Return the (X, Y) coordinate for the center point of the cell that contains the specified text.  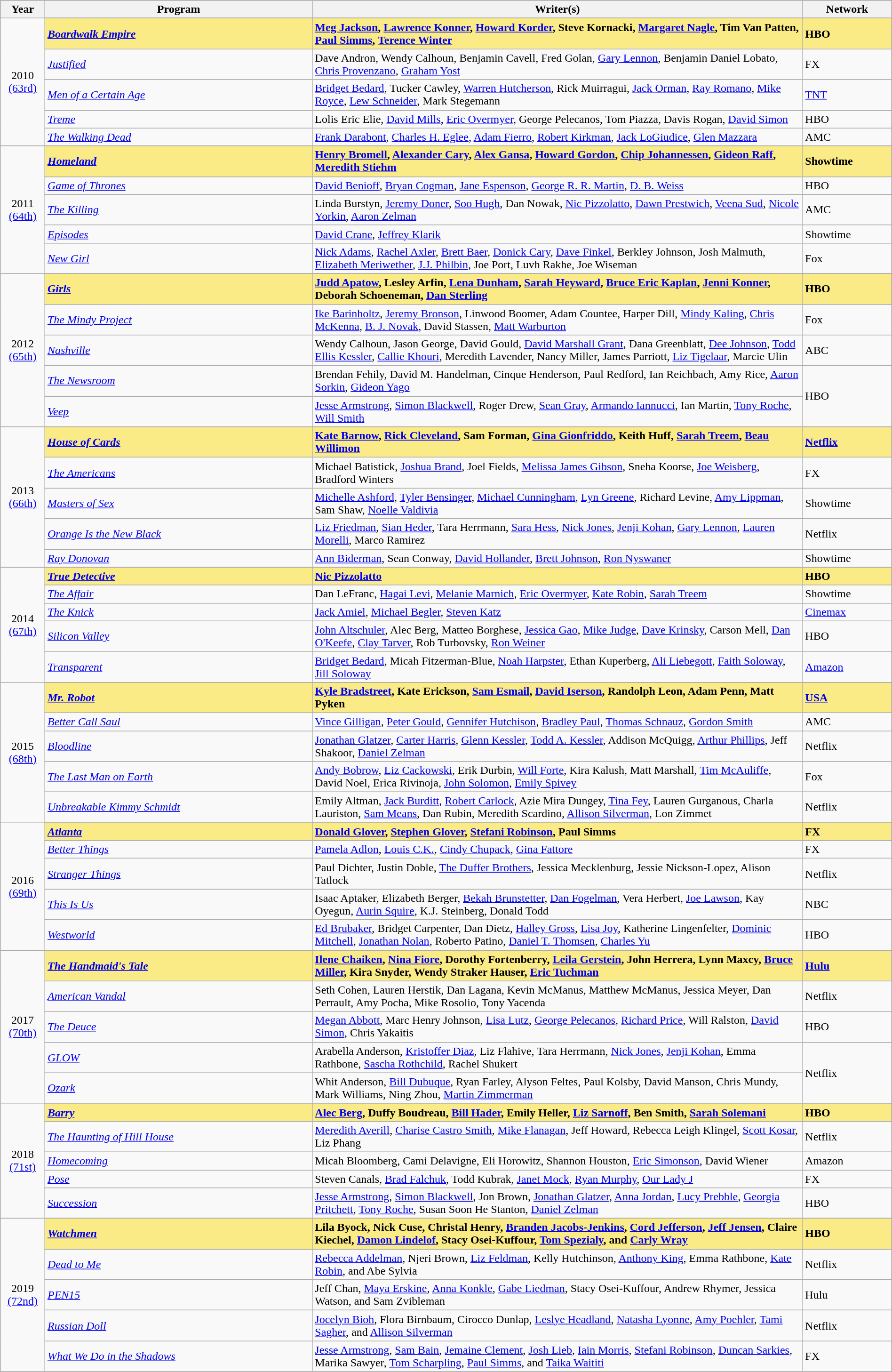
2012(65th) (23, 350)
Meredith Averill, Charise Castro Smith, Mike Flanagan, Jeff Howard, Rebecca Leigh Klingel, Scott Kosar, Liz Phang (557, 1136)
Meg Jackson, Lawrence Konner, Howard Korder, Steve Kornacki, Margaret Nagle, Tim Van Patten, Paul Simms, Terence Winter (557, 34)
Vince Gilligan, Peter Gould, Gennifer Hutchison, Bradley Paul, Thomas Schnauz, Gordon Smith (557, 722)
USA (847, 698)
Jesse Armstrong, Simon Blackwell, Roger Drew, Sean Gray, Armando Iannucci, Ian Martin, Tony Roche, Will Smith (557, 411)
Ozark (178, 1088)
True Detective (178, 576)
Ray Donovan (178, 558)
GLOW (178, 1057)
Kyle Bradstreet, Kate Erickson, Sam Esmail, David Iserson, Randolph Leon, Adam Penn, Matt Pyken (557, 698)
Better Call Saul (178, 722)
Michelle Ashford, Tyler Bensinger, Michael Cunningham, Lyn Greene, Richard Levine, Amy Lippman, Sam Shaw, Noelle Valdivia (557, 504)
Program (178, 9)
David Crane, Jeffrey Klarik (557, 234)
TNT (847, 95)
Mr. Robot (178, 698)
Bloodline (178, 746)
Bridget Bedard, Micah Fitzerman-Blue, Noah Harpster, Ethan Kuperberg, Ali Liebegott, Faith Soloway, Jill Soloway (557, 666)
The Walking Dead (178, 137)
What We Do in the Shadows (178, 1356)
Ike Barinholtz, Jeremy Bronson, Linwood Boomer, Adam Countee, Harper Dill, Mindy Kaling, Chris McKenna, B. J. Novak, David Stassen, Matt Warburton (557, 319)
Isaac Aptaker, Elizabeth Berger, Bekah Brunstetter, Dan Fogelman, Vera Herbert, Joe Lawson, Kay Oyegun, Aurin Squire, K.J. Steinberg, Donald Todd (557, 905)
Writer(s) (557, 9)
Veep (178, 411)
NBC (847, 905)
2013(66th) (23, 497)
2019(72nd) (23, 1295)
ABC (847, 350)
This Is Us (178, 905)
Bridget Bedard, Tucker Cawley, Warren Hutcherson, Rick Muirragui, Jack Orman, Ray Romano, Mike Royce, Lew Schneider, Mark Stegemann (557, 95)
Westworld (178, 935)
Better Things (178, 850)
Donald Glover, Stephen Glover, Stefani Robinson, Paul Simms (557, 832)
Boardwalk Empire (178, 34)
Men of a Certain Age (178, 95)
The Haunting of Hill House (178, 1136)
Steven Canals, Brad Falchuk, Todd Kubrak, Janet Mock, Ryan Murphy, Our Lady J (557, 1179)
2011(64th) (23, 210)
Brendan Fehily, David M. Handelman, Cinque Henderson, Paul Redford, Ian Reichbach, Amy Rice, Aaron Sorkin, Gideon Yago (557, 381)
Orange Is the New Black (178, 534)
Cinemax (847, 612)
2017(70th) (23, 1027)
Micah Bloomberg, Cami Delavigne, Eli Horowitz, Shannon Houston, Eric Simonson, David Wiener (557, 1161)
New Girl (178, 258)
Jonathan Glatzer, Carter Harris, Glenn Kessler, Todd A. Kessler, Addison McQuigg, Arthur Phillips, Jeff Shakoor, Daniel Zelman (557, 746)
Nashville (178, 350)
The Americans (178, 473)
The Handmaid's Tale (178, 966)
Rebecca Addelman, Njeri Brown, Liz Feldman, Kelly Hutchinson, Anthony King, Emma Rathbone, Kate Robin, and Abe Sylvia (557, 1264)
Episodes (178, 234)
Succession (178, 1203)
Dave Andron, Wendy Calhoun, Benjamin Cavell, Fred Golan, Gary Lennon, Benjamin Daniel Lobato, Chris Provenzano, Graham Yost (557, 64)
Ann Biderman, Sean Conway, David Hollander, Brett Johnson, Ron Nyswaner (557, 558)
The Killing (178, 210)
Paul Dichter, Justin Doble, The Duffer Brothers, Jessica Mecklenburg, Jessie Nickson-Lopez, Alison Tatlock (557, 874)
Michael Batistick, Joshua Brand, Joel Fields, Melissa James Gibson, Sneha Koorse, Joe Weisberg, Bradford Winters (557, 473)
Linda Burstyn, Jeremy Doner, Soo Hugh, Dan Nowak, Nic Pizzolatto, Dawn Prestwich, Veena Sud, Nicole Yorkin, Aaron Zelman (557, 210)
Homeland (178, 161)
2016(69th) (23, 887)
House of Cards (178, 442)
PEN15 (178, 1295)
Jocelyn Bioh, Flora Birnbaum, Cirocco Dunlap, Leslye Headland, Natasha Lyonne, Amy Poehler, Tami Sagher, and Allison Silverman (557, 1325)
Pamela Adlon, Louis C.K., Cindy Chupack, Gina Fattore (557, 850)
The Mindy Project (178, 319)
Seth Cohen, Lauren Herstik, Dan Lagana, Kevin McManus, Matthew McManus, Jessica Meyer, Dan Perrault, Amy Pocha, Mike Rosolio, Tony Yacenda (557, 996)
2015(68th) (23, 752)
Liz Friedman, Sian Heder, Tara Herrmann, Sara Hess, Nick Jones, Jenji Kohan, Gary Lennon, Lauren Morelli, Marco Ramirez (557, 534)
Game of Thrones (178, 185)
Barry (178, 1112)
Dead to Me (178, 1264)
Transparent (178, 666)
Atlanta (178, 832)
Year (23, 9)
Masters of Sex (178, 504)
John Altschuler, Alec Berg, Matteo Borghese, Jessica Gao, Mike Judge, Dave Krinsky, Carson Mell, Dan O'Keefe, Clay Tarver, Rob Turbovsky, Ron Weiner (557, 636)
Frank Darabont, Charles H. Eglee, Adam Fierro, Robert Kirkman, Jack LoGiudice, Glen Mazzara (557, 137)
David Benioff, Bryan Cogman, Jane Espenson, George R. R. Martin, D. B. Weiss (557, 185)
Watchmen (178, 1234)
Alec Berg, Duffy Boudreau, Bill Hader, Emily Heller, Liz Sarnoff, Ben Smith, Sarah Solemani (557, 1112)
Homecoming (178, 1161)
Arabella Anderson, Kristoffer Diaz, Liz Flahive, Tara Herrmann, Nick Jones, Jenji Kohan, Emma Rathbone, Sascha Rothchild, Rachel Shukert (557, 1057)
Girls (178, 289)
The Last Man on Earth (178, 777)
Jeff Chan, Maya Erskine, Anna Konkle, Gabe Liedman, Stacy Osei-Kuffour, Andrew Rhymer, Jessica Watson, and Sam Zvibleman (557, 1295)
The Affair (178, 594)
Kate Barnow, Rick Cleveland, Sam Forman, Gina Gionfriddo, Keith Huff, Sarah Treem, Beau Willimon (557, 442)
Russian Doll (178, 1325)
Network (847, 9)
Lolis Eric Elie, David Mills, Eric Overmyer, George Pelecanos, Tom Piazza, Davis Rogan, David Simon (557, 119)
The Deuce (178, 1027)
Dan LeFranc, Hagai Levi, Melanie Marnich, Eric Overmyer, Kate Robin, Sarah Treem (557, 594)
American Vandal (178, 996)
Treme (178, 119)
Justified (178, 64)
Whit Anderson, Bill Dubuque, Ryan Farley, Alyson Feltes, Paul Kolsby, David Manson, Chris Mundy, Mark Williams, Ning Zhou, Martin Zimmerman (557, 1088)
2014(67th) (23, 625)
2018(71st) (23, 1161)
Unbreakable Kimmy Schmidt (178, 808)
Silicon Valley (178, 636)
Nic Pizzolatto (557, 576)
Stranger Things (178, 874)
Jack Amiel, Michael Begler, Steven Katz (557, 612)
Henry Bromell, Alexander Cary, Alex Gansa, Howard Gordon, Chip Johannessen, Gideon Raff, Meredith Stiehm (557, 161)
2010(63rd) (23, 82)
Pose (178, 1179)
Judd Apatow, Lesley Arfin, Lena Dunham, Sarah Heyward, Bruce Eric Kaplan, Jenni Konner, Deborah Schoeneman, Dan Sterling (557, 289)
The Newsroom (178, 381)
Megan Abbott, Marc Henry Johnson, Lisa Lutz, George Pelecanos, Richard Price, Will Ralston, David Simon, Chris Yakaitis (557, 1027)
The Knick (178, 612)
